Scan for the cell matching the given text and deliver its [x, y] coordinate at center. 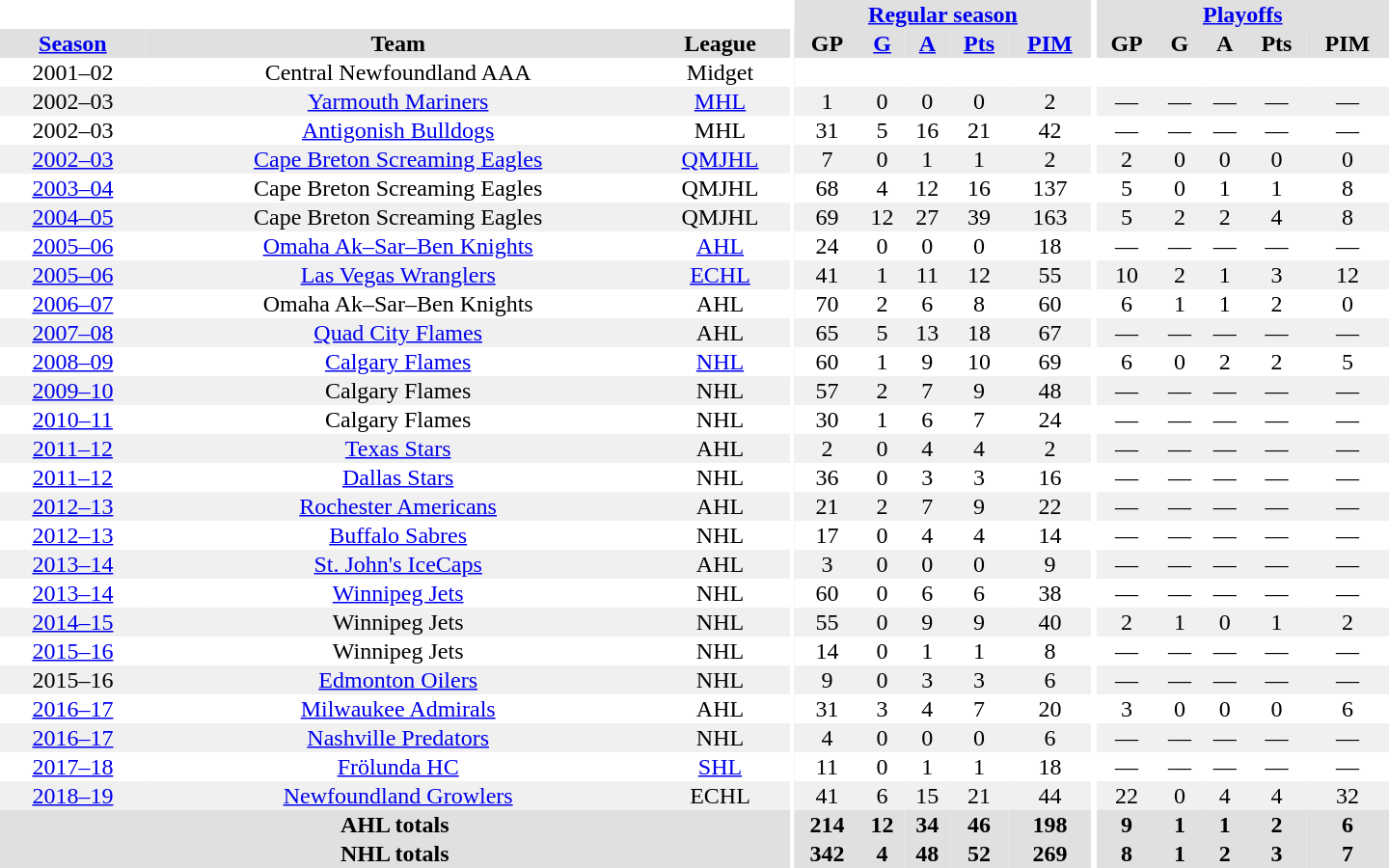
2004–05 [73, 217]
214 [828, 825]
68 [828, 188]
2010–11 [73, 420]
Rochester Americans [398, 506]
Team [398, 43]
17 [828, 535]
St. John's IceCaps [398, 564]
Frölunda HC [398, 767]
57 [828, 391]
Yarmouth Mariners [398, 101]
2003–04 [73, 188]
15 [928, 796]
27 [928, 217]
52 [980, 854]
Playoffs [1242, 14]
163 [1049, 217]
40 [1049, 622]
44 [1049, 796]
2001–02 [73, 72]
Edmonton Oilers [398, 680]
2018–19 [73, 796]
198 [1049, 825]
38 [1049, 593]
Dallas Stars [398, 477]
Buffalo Sabres [398, 535]
2007–08 [73, 333]
70 [828, 304]
2009–10 [73, 391]
2014–15 [73, 622]
342 [828, 854]
League [721, 43]
AHL totals [395, 825]
36 [828, 477]
2006–07 [73, 304]
65 [828, 333]
SHL [721, 767]
67 [1049, 333]
39 [980, 217]
137 [1049, 188]
Quad City Flames [398, 333]
32 [1348, 796]
Nashville Predators [398, 738]
46 [980, 825]
2017–18 [73, 767]
20 [1049, 709]
Season [73, 43]
30 [828, 420]
Antigonish Bulldogs [398, 130]
42 [1049, 130]
13 [928, 333]
34 [928, 825]
Midget [721, 72]
Texas Stars [398, 448]
Newfoundland Growlers [398, 796]
Milwaukee Admirals [398, 709]
269 [1049, 854]
2008–09 [73, 362]
NHL totals [395, 854]
Las Vegas Wranglers [398, 275]
Regular season [943, 14]
Central Newfoundland AAA [398, 72]
